Identify which cell holds the provided text, then report its (X, Y) central coordinate. 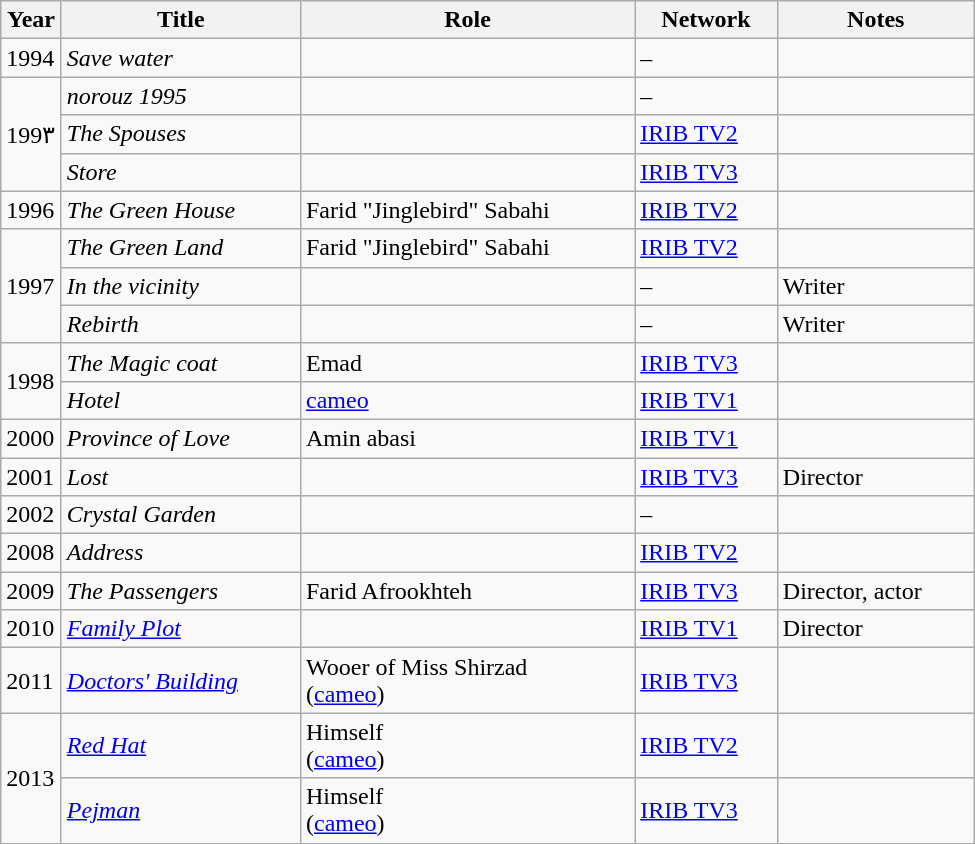
Hotel (180, 400)
Crystal Garden (180, 515)
Save water (180, 58)
Year (32, 20)
2008 (32, 553)
Family Plot (180, 629)
norouz 1995 (180, 96)
1998 (32, 381)
The Passengers (180, 591)
Rebirth (180, 324)
1994 (32, 58)
Role (467, 20)
Red Hat (180, 746)
2002 (32, 515)
Address (180, 553)
Lost (180, 477)
2009 (32, 591)
The Spouses (180, 134)
The Green House (180, 210)
Doctors' Building (180, 680)
2001 (32, 477)
Province of Love (180, 438)
Network (706, 20)
Title (180, 20)
Notes (876, 20)
2013 (32, 778)
Pejman (180, 810)
2000 (32, 438)
The Magic coat (180, 362)
1997 (32, 286)
Wooer of Miss Shirzad (cameo) (467, 680)
cameo (467, 400)
199۳ (32, 134)
Amin abasi (467, 438)
2010 (32, 629)
Store (180, 172)
2011 (32, 680)
Director, actor (876, 591)
In the vicinity (180, 286)
The Green Land (180, 248)
Farid Afrookhteh (467, 591)
Emad (467, 362)
1996 (32, 210)
